Pinpoint the cell where the given text exists, returning its (X, Y) midpoint coordinate. 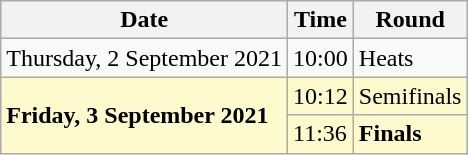
10:12 (321, 96)
Heats (410, 58)
Semifinals (410, 96)
Time (321, 20)
11:36 (321, 134)
Date (144, 20)
Finals (410, 134)
Round (410, 20)
10:00 (321, 58)
Friday, 3 September 2021 (144, 115)
Thursday, 2 September 2021 (144, 58)
